Return the (X, Y) coordinate for the center point of the cell that contains the specified text.  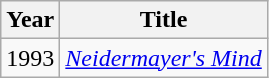
Neidermayer's Mind (164, 58)
Title (164, 20)
Year (30, 20)
1993 (30, 58)
